Return the [X, Y] coordinate for the center point of the cell that contains the specified text.  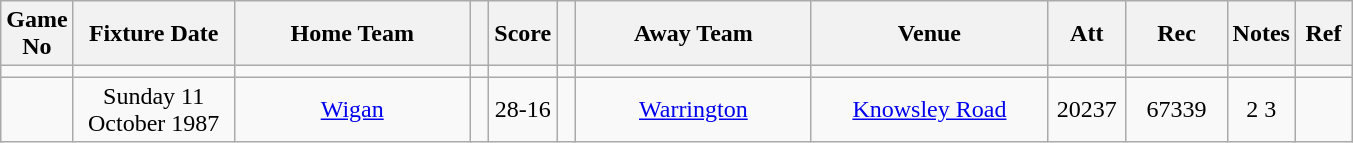
Venue [929, 34]
Wigan [352, 110]
20237 [1086, 110]
Away Team [693, 34]
Warrington [693, 110]
67339 [1176, 110]
Ref [1323, 34]
Rec [1176, 34]
Notes [1261, 34]
Knowsley Road [929, 110]
Home Team [352, 34]
Sunday 11 October 1987 [154, 110]
Att [1086, 34]
Game No [37, 34]
Score [523, 34]
Fixture Date [154, 34]
2 3 [1261, 110]
28-16 [523, 110]
